Capture the cell that displays the provided text and extract its (X, Y) central coordinate. 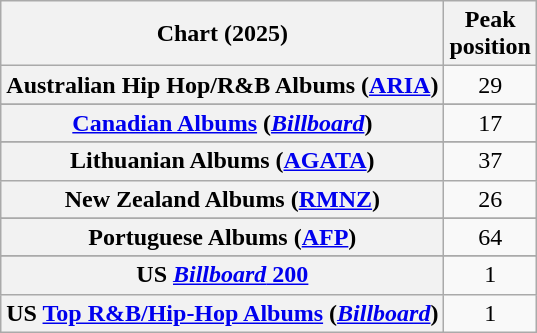
US Billboard 200 (222, 275)
Peakposition (490, 34)
Chart (2025) (222, 34)
17 (490, 123)
Portuguese Albums (AFP) (222, 237)
29 (490, 85)
US Top R&B/Hip-Hop Albums (Billboard) (222, 313)
Canadian Albums (Billboard) (222, 123)
Australian Hip Hop/R&B Albums (ARIA) (222, 85)
37 (490, 161)
New Zealand Albums (RMNZ) (222, 199)
Lithuanian Albums (AGATA) (222, 161)
26 (490, 199)
64 (490, 237)
